Output the (x, y) coordinate of the center of the cell containing the given text.  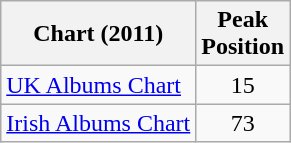
Peak Position (243, 34)
15 (243, 85)
UK Albums Chart (98, 85)
Chart (2011) (98, 34)
Irish Albums Chart (98, 123)
73 (243, 123)
